Return the [x, y] coordinate for the center point of the cell that contains the specified text.  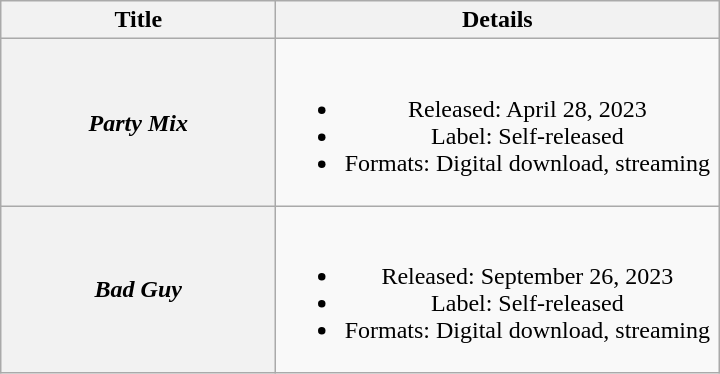
Released: September 26, 2023Label: Self-releasedFormats: Digital download, streaming [498, 290]
Details [498, 20]
Released: April 28, 2023Label: Self-releasedFormats: Digital download, streaming [498, 122]
Bad Guy [138, 290]
Title [138, 20]
Party Mix [138, 122]
